Find where the given text appears and provide that cell's center as (X, Y) coordinate. 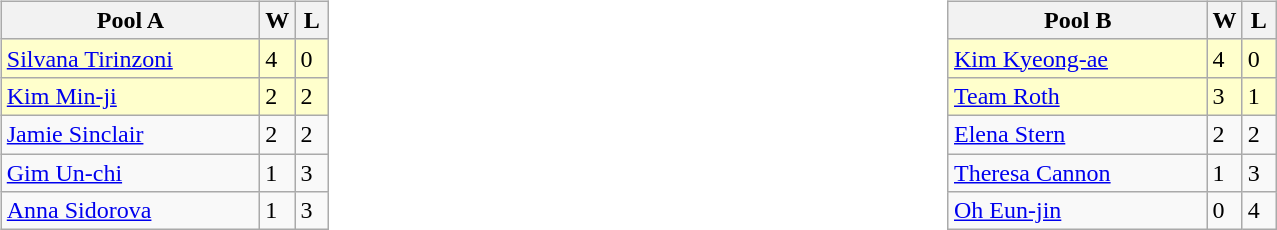
Theresa Cannon (1078, 173)
Kim Min-ji (130, 96)
Pool B (1078, 20)
Pool A (130, 20)
Elena Stern (1078, 134)
Anna Sidorova (130, 211)
Gim Un-chi (130, 173)
Kim Kyeong-ae (1078, 58)
Team Roth (1078, 96)
Silvana Tirinzoni (130, 58)
Oh Eun-jin (1078, 211)
Jamie Sinclair (130, 134)
